Search for the cell housing the specified text and yield its [X, Y] center coordinate. 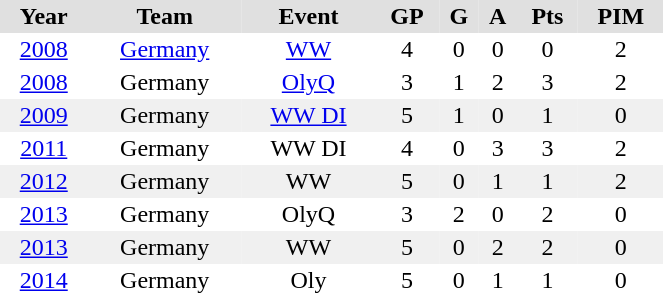
PIM [620, 16]
2011 [44, 148]
2009 [44, 116]
Team [164, 16]
Event [308, 16]
GP [407, 16]
2012 [44, 182]
Pts [548, 16]
Year [44, 16]
A [498, 16]
G [459, 16]
